Locate the cell with the specified text and output its [X, Y] center coordinate. 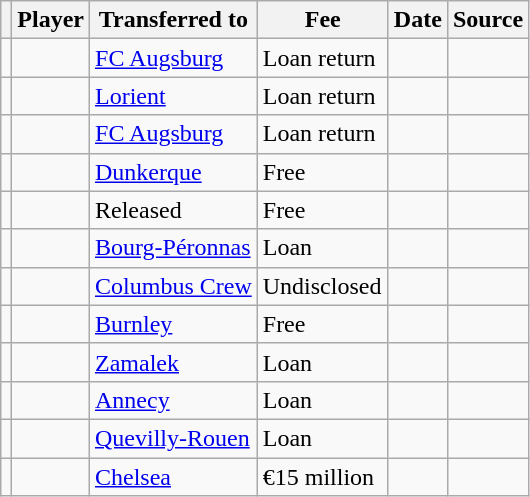
Transferred to [174, 20]
Dunkerque [174, 172]
Chelsea [174, 477]
Released [174, 210]
Quevilly-Rouen [174, 438]
Burnley [174, 324]
Undisclosed [322, 286]
Zamalek [174, 362]
Annecy [174, 400]
Bourg-Péronnas [174, 248]
Fee [322, 20]
Columbus Crew [174, 286]
Date [418, 20]
Lorient [174, 96]
€15 million [322, 477]
Player [51, 20]
Source [488, 20]
